Capture the cell that displays the provided text and extract its (X, Y) central coordinate. 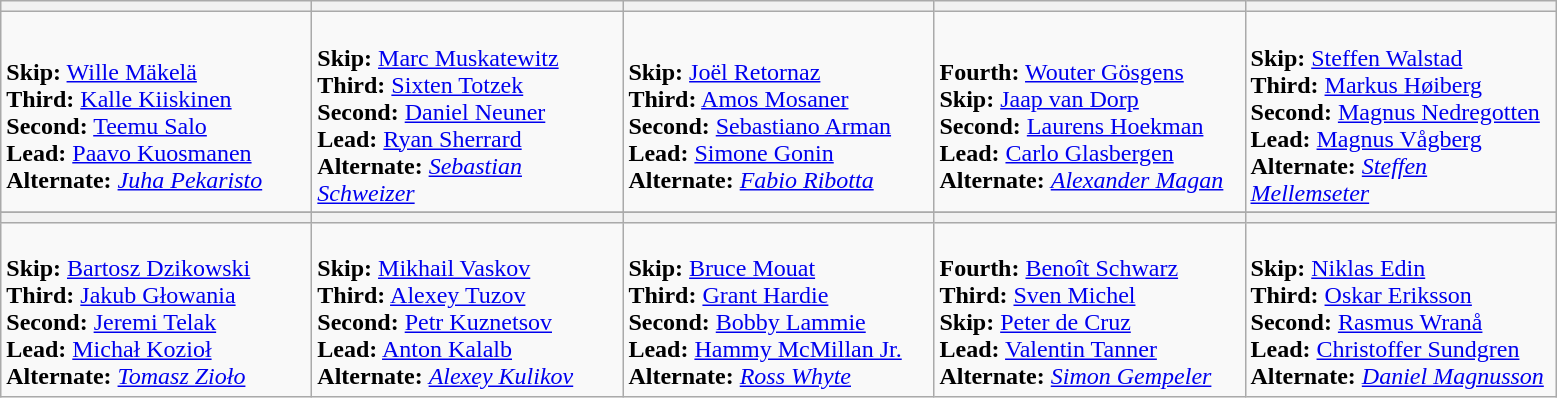
Skip: Bruce Mouat Third: Grant Hardie Second: Bobby Lammie Lead: Hammy McMillan Jr. Alternate: Ross Whyte (778, 310)
Skip: Niklas Edin Third: Oskar Eriksson Second: Rasmus Wranå Lead: Christoffer Sundgren Alternate: Daniel Magnusson (1400, 310)
Skip: Mikhail Vaskov Third: Alexey Tuzov Second: Petr Kuznetsov Lead: Anton Kalalb Alternate: Alexey Kulikov (468, 310)
Skip: Wille Mäkelä Third: Kalle Kiiskinen Second: Teemu Salo Lead: Paavo Kuosmanen Alternate: Juha Pekaristo (156, 112)
Skip: Joël Retornaz Third: Amos Mosaner Second: Sebastiano Arman Lead: Simone Gonin Alternate: Fabio Ribotta (778, 112)
Skip: Marc Muskatewitz Third: Sixten Totzek Second: Daniel Neuner Lead: Ryan Sherrard Alternate: Sebastian Schweizer (468, 112)
Fourth: Wouter Gösgens Skip: Jaap van Dorp Second: Laurens Hoekman Lead: Carlo Glasbergen Alternate: Alexander Magan (1090, 112)
Skip: Steffen Walstad Third: Markus Høiberg Second: Magnus Nedregotten Lead: Magnus Vågberg Alternate: Steffen Mellemseter (1400, 112)
Skip: Bartosz Dzikowski Third: Jakub Głowania Second: Jeremi Telak Lead: Michał Kozioł Alternate: Tomasz Zioło (156, 310)
Fourth: Benoît Schwarz Third: Sven Michel Skip: Peter de Cruz Lead: Valentin Tanner Alternate: Simon Gempeler (1090, 310)
